For the text-containing cell, return its midpoint in [X, Y] coordinate format. 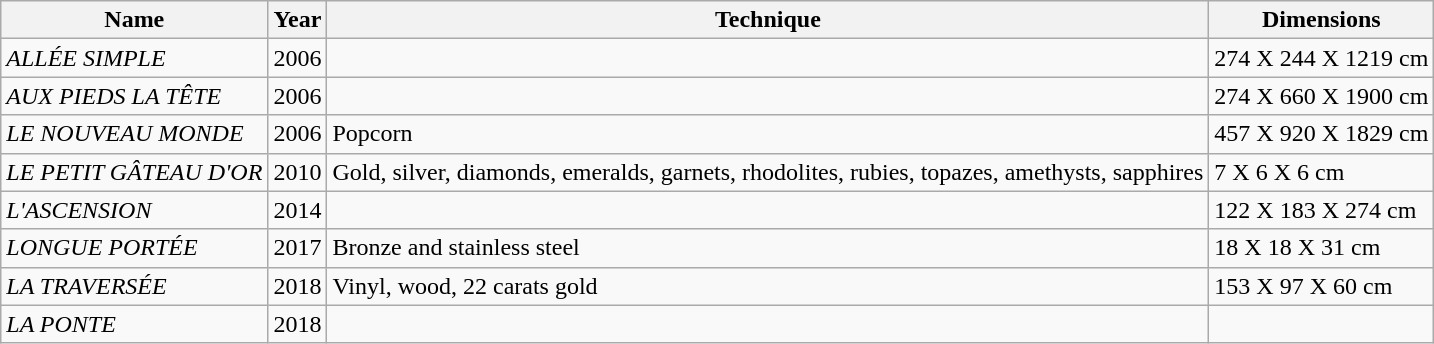
153 X 97 X 60 cm [1322, 286]
18 X 18 X 31 cm [1322, 248]
LA TRAVERSÉE [134, 286]
2010 [298, 172]
LA PONTE [134, 324]
LE PETIT GÂTEAU D'OR [134, 172]
457 X 920 X 1829 cm [1322, 134]
Gold, silver, diamonds, emeralds, garnets, rhodolites, rubies, topazes, amethysts, sapphires [768, 172]
Bronze and stainless steel [768, 248]
Dimensions [1322, 20]
Year [298, 20]
274 X 660 X 1900 cm [1322, 96]
LE NOUVEAU MONDE [134, 134]
122 X 183 X 274 cm [1322, 210]
7 X 6 X 6 cm [1322, 172]
ALLÉE SIMPLE [134, 58]
2017 [298, 248]
Name [134, 20]
Vinyl, wood, 22 carats gold [768, 286]
L'ASCENSION [134, 210]
Technique [768, 20]
LONGUE PORTÉE [134, 248]
Popcorn [768, 134]
2014 [298, 210]
274 X 244 X 1219 cm [1322, 58]
AUX PIEDS LA TÊTE [134, 96]
